Return the (x, y) coordinate for the center point of the cell that contains the specified text.  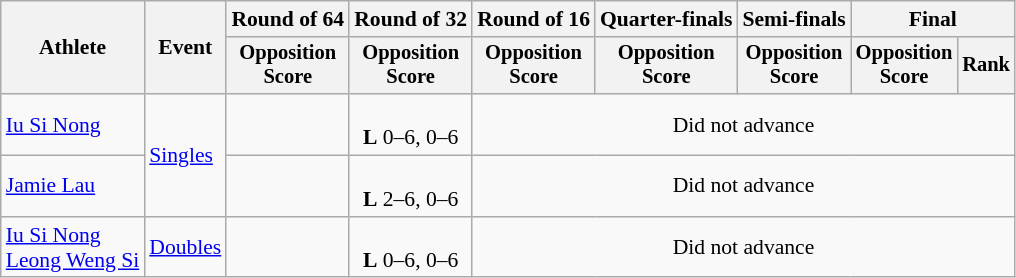
Doubles (185, 248)
Iu Si Nong (73, 124)
Rank (986, 66)
Final (933, 19)
Round of 32 (410, 19)
L 2–6, 0–6 (410, 186)
Quarter-finals (666, 19)
Iu Si NongLeong Weng Si (73, 248)
Round of 64 (288, 19)
Singles (185, 155)
Round of 16 (534, 19)
Event (185, 48)
Jamie Lau (73, 186)
Semi-finals (794, 19)
Athlete (73, 48)
